Find where the given text appears and provide that cell's center as [X, Y] coordinate. 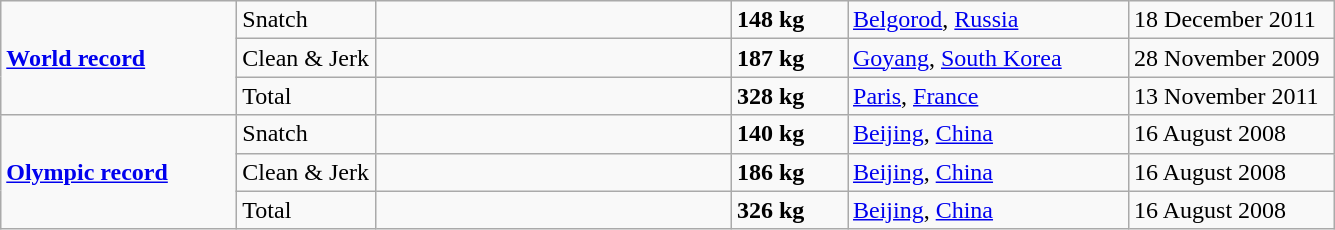
Paris, France [988, 96]
28 November 2009 [1232, 58]
187 kg [789, 58]
Belgorod, Russia [988, 20]
186 kg [789, 172]
World record [119, 58]
18 December 2011 [1232, 20]
Goyang, South Korea [988, 58]
13 November 2011 [1232, 96]
148 kg [789, 20]
140 kg [789, 134]
328 kg [789, 96]
326 kg [789, 210]
Olympic record [119, 172]
